Detect which cell encompasses the target text, then output its (x, y) center coordinate. 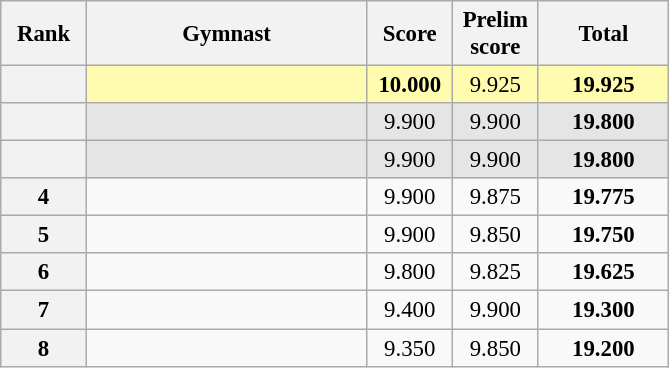
Rank (44, 34)
9.925 (496, 85)
19.300 (604, 310)
Total (604, 34)
9.875 (496, 197)
5 (44, 235)
9.400 (410, 310)
19.200 (604, 348)
Score (410, 34)
6 (44, 273)
19.625 (604, 273)
9.800 (410, 273)
19.775 (604, 197)
Gymnast (226, 34)
9.350 (410, 348)
9.825 (496, 273)
8 (44, 348)
4 (44, 197)
19.925 (604, 85)
10.000 (410, 85)
Prelim score (496, 34)
19.750 (604, 235)
7 (44, 310)
